Return the [X, Y] coordinate for the center point of the cell that contains the specified text.  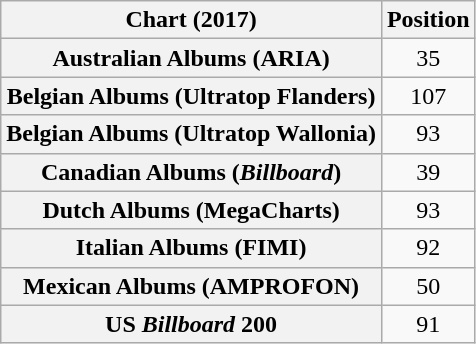
107 [428, 96]
39 [428, 172]
Australian Albums (ARIA) [192, 58]
92 [428, 248]
Italian Albums (FIMI) [192, 248]
Canadian Albums (Billboard) [192, 172]
Dutch Albums (MegaCharts) [192, 210]
35 [428, 58]
91 [428, 324]
Position [428, 20]
Mexican Albums (AMPROFON) [192, 286]
Belgian Albums (Ultratop Wallonia) [192, 134]
US Billboard 200 [192, 324]
50 [428, 286]
Belgian Albums (Ultratop Flanders) [192, 96]
Chart (2017) [192, 20]
